Determine the [X, Y] coordinate at the center of the cell enclosing the given text.  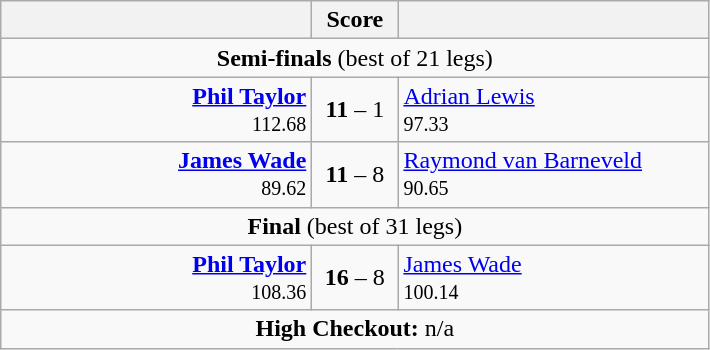
James Wade 100.14 [554, 278]
Phil Taylor 112.68 [156, 110]
James Wade 89.62 [156, 174]
Semi-finals (best of 21 legs) [355, 58]
Score [355, 20]
Raymond van Barneveld 90.65 [554, 174]
Phil Taylor 108.36 [156, 278]
11 – 8 [355, 174]
Final (best of 31 legs) [355, 226]
High Checkout: n/a [355, 329]
Adrian Lewis 97.33 [554, 110]
16 – 8 [355, 278]
11 – 1 [355, 110]
